Search for the cell housing the specified text and yield its [X, Y] center coordinate. 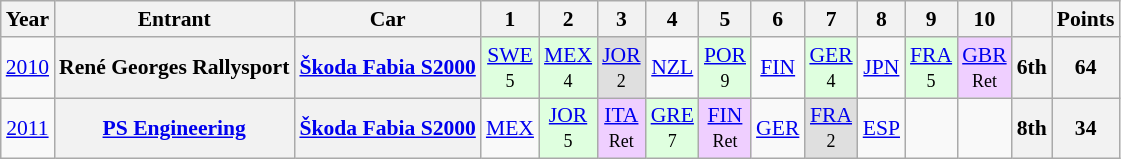
GRE7 [672, 128]
Entrant [174, 19]
8th [1032, 128]
34 [1086, 128]
4 [672, 19]
Car [387, 19]
64 [1086, 68]
GER4 [830, 68]
10 [984, 19]
POR9 [725, 68]
MEX [510, 128]
8 [882, 19]
9 [931, 19]
6th [1032, 68]
FIN [778, 68]
René Georges Rallysport [174, 68]
2010 [28, 68]
GBRRet [984, 68]
6 [778, 19]
1 [510, 19]
FRA2 [830, 128]
PS Engineering [174, 128]
FINRet [725, 128]
FRA5 [931, 68]
2 [568, 19]
JOR5 [568, 128]
NZL [672, 68]
JOR2 [622, 68]
ESP [882, 128]
5 [725, 19]
7 [830, 19]
3 [622, 19]
MEX4 [568, 68]
Points [1086, 19]
ITARet [622, 128]
Year [28, 19]
SWE5 [510, 68]
GER [778, 128]
2011 [28, 128]
JPN [882, 68]
